Provide the (x, y) coordinate of the cell's center where the given text is located.  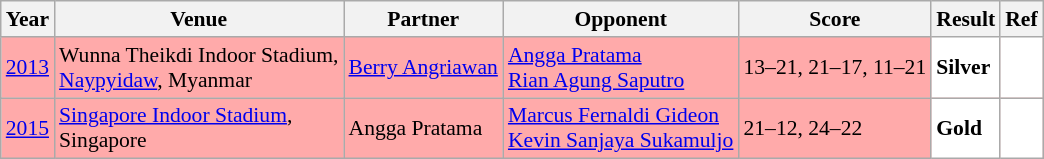
Result (966, 19)
Berry Angriawan (424, 68)
13–21, 21–17, 11–21 (834, 68)
Partner (424, 19)
Silver (966, 68)
21–12, 24–22 (834, 128)
Singapore Indoor Stadium,Singapore (198, 128)
Wunna Theikdi Indoor Stadium,Naypyidaw, Myanmar (198, 68)
Angga Pratama (424, 128)
Year (28, 19)
2015 (28, 128)
Score (834, 19)
2013 (28, 68)
Opponent (621, 19)
Angga Pratama Rian Agung Saputro (621, 68)
Ref (1021, 19)
Venue (198, 19)
Marcus Fernaldi Gideon Kevin Sanjaya Sukamuljo (621, 128)
Gold (966, 128)
